For the text-containing cell, return its midpoint in [x, y] coordinate format. 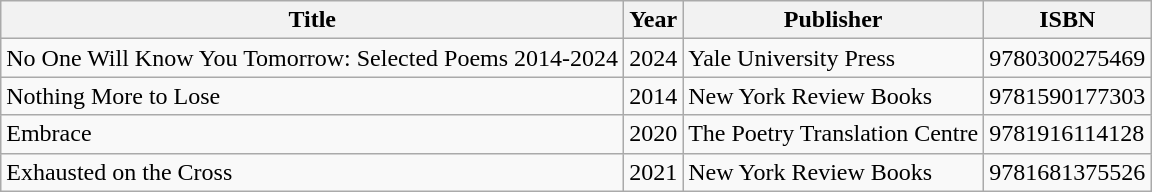
No One Will Know You Tomorrow: Selected Poems 2014-2024 [312, 58]
2020 [654, 134]
Nothing More to Lose [312, 96]
The Poetry Translation Centre [834, 134]
ISBN [1068, 20]
9781681375526 [1068, 172]
9781916114128 [1068, 134]
Exhausted on the Cross [312, 172]
Yale University Press [834, 58]
2014 [654, 96]
Publisher [834, 20]
9780300275469 [1068, 58]
Year [654, 20]
9781590177303 [1068, 96]
Title [312, 20]
Embrace [312, 134]
2024 [654, 58]
2021 [654, 172]
